Identify which cell holds the provided text, then report its [X, Y] central coordinate. 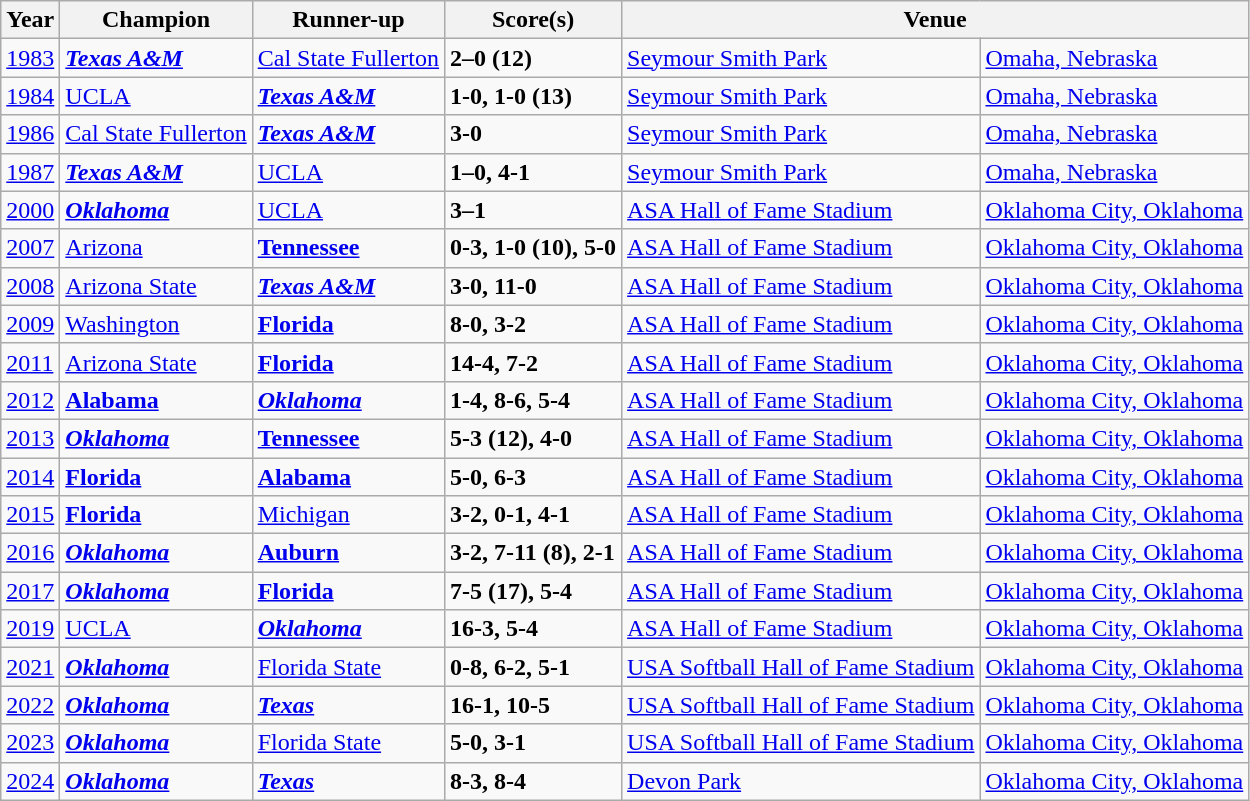
5-0, 3-1 [534, 743]
0-8, 6-2, 5-1 [534, 667]
1986 [30, 134]
1-0, 1-0 (13) [534, 96]
16-3, 5-4 [534, 629]
14-4, 7-2 [534, 362]
2024 [30, 781]
8-3, 8-4 [534, 781]
3-0, 11-0 [534, 286]
Arizona [156, 248]
Auburn [348, 553]
2016 [30, 553]
0-3, 1-0 (10), 5-0 [534, 248]
Champion [156, 20]
2011 [30, 362]
1983 [30, 58]
2019 [30, 629]
16-1, 10-5 [534, 705]
5-0, 6-3 [534, 477]
8-0, 3-2 [534, 324]
Score(s) [534, 20]
2014 [30, 477]
2017 [30, 591]
2021 [30, 667]
Year [30, 20]
Michigan [348, 515]
2007 [30, 248]
1-4, 8-6, 5-4 [534, 400]
Washington [156, 324]
Venue [936, 20]
2009 [30, 324]
2012 [30, 400]
2013 [30, 438]
2023 [30, 743]
7-5 (17), 5-4 [534, 591]
Runner-up [348, 20]
5-3 (12), 4-0 [534, 438]
2–0 (12) [534, 58]
2008 [30, 286]
3-0 [534, 134]
3-2, 0-1, 4-1 [534, 515]
1–0, 4-1 [534, 172]
3-2, 7-11 (8), 2-1 [534, 553]
3–1 [534, 210]
2022 [30, 705]
1984 [30, 96]
2000 [30, 210]
Devon Park [801, 781]
2015 [30, 515]
1987 [30, 172]
